Determine the [X, Y] coordinate at the center of the cell enclosing the given text.  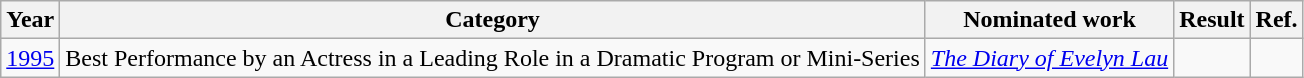
Category [493, 20]
Result [1212, 20]
The Diary of Evelyn Lau [1049, 58]
1995 [30, 58]
Nominated work [1049, 20]
Year [30, 20]
Ref. [1276, 20]
Best Performance by an Actress in a Leading Role in a Dramatic Program or Mini-Series [493, 58]
